Return [X, Y] of the center of cell containing provided text 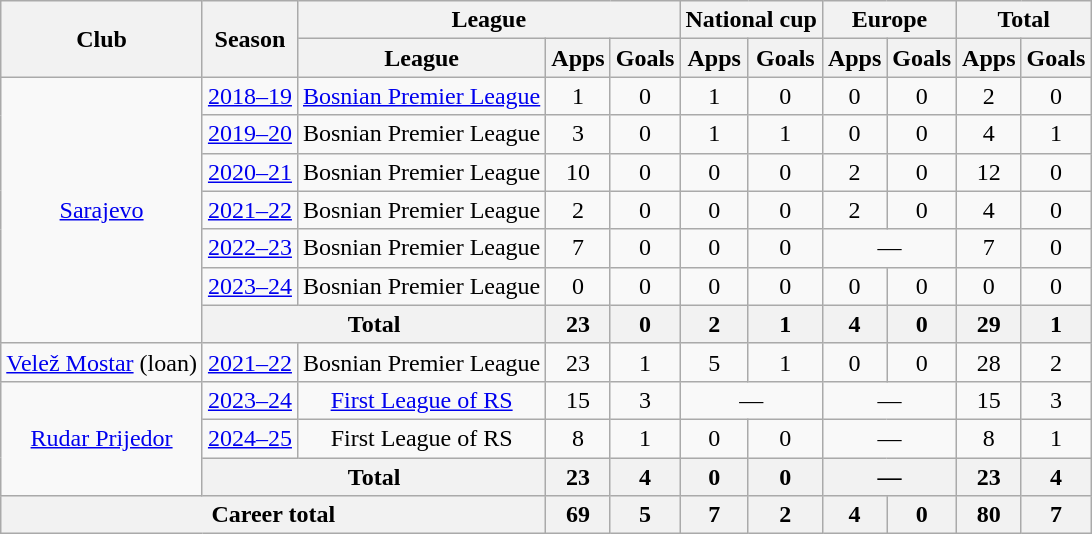
2019–20 [250, 134]
28 [989, 362]
2020–21 [250, 172]
Velež Mostar (loan) [102, 362]
Sarajevo [102, 210]
Europe [889, 20]
69 [578, 515]
80 [989, 515]
National cup [751, 20]
Club [102, 39]
2024–25 [250, 438]
2018–19 [250, 96]
29 [989, 324]
Season [250, 39]
12 [989, 172]
Career total [274, 515]
Rudar Prijedor [102, 438]
2022–23 [250, 248]
10 [578, 172]
